For the text-containing cell, return its midpoint in (X, Y) coordinate format. 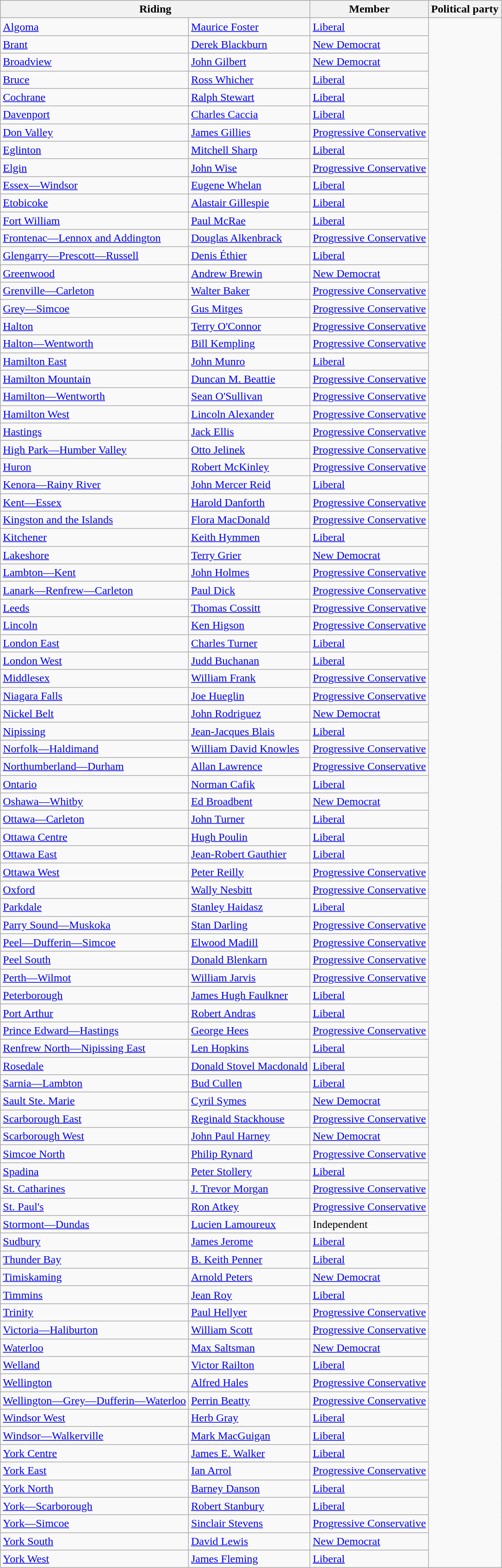
Eugene Whelan (249, 185)
Hugh Poulin (249, 837)
Jean Roy (249, 1295)
Lincoln (94, 626)
Gus Mitges (249, 309)
Mitchell Sharp (249, 150)
Perth—Wilmot (94, 978)
Ottawa Centre (94, 837)
York North (94, 1488)
Niagara Falls (94, 696)
Scarborough West (94, 1136)
Ottawa West (94, 872)
Donald Blenkarn (249, 960)
York South (94, 1541)
Judd Buchanan (249, 661)
London East (94, 643)
Philip Rynard (249, 1154)
Sarnia—Lambton (94, 1084)
Peel South (94, 960)
Ontario (94, 784)
Brant (94, 44)
Ottawa—Carleton (94, 819)
Douglas Alkenbrack (249, 238)
Wellington—Grey—Dufferin—Waterloo (94, 1401)
William Frank (249, 678)
Denis Éthier (249, 256)
Peterborough (94, 995)
James Hugh Faulkner (249, 995)
Victor Railton (249, 1365)
Norfolk—Haldimand (94, 749)
Trinity (94, 1312)
High Park—Humber Valley (94, 449)
Lanark—Renfrew—Carleton (94, 590)
Lakeshore (94, 555)
Andrew Brewin (249, 273)
Stanley Haidasz (249, 907)
Political party (465, 9)
Grey—Simcoe (94, 309)
James Jerome (249, 1242)
York East (94, 1471)
Ross Whicher (249, 80)
Ralph Stewart (249, 97)
Windsor West (94, 1418)
Peter Reilly (249, 872)
John Holmes (249, 573)
Ken Higson (249, 626)
Harold Danforth (249, 502)
Etobicoke (94, 203)
Renfrew North—Nipissing East (94, 1048)
Kent—Essex (94, 502)
Keith Hymmen (249, 538)
Hamilton West (94, 414)
Peel—Dufferin—Simcoe (94, 942)
Donald Stovel Macdonald (249, 1066)
William David Knowles (249, 749)
Hastings (94, 432)
Herb Gray (249, 1418)
Waterloo (94, 1348)
Don Valley (94, 132)
Prince Edward—Hastings (94, 1030)
Perrin Beatty (249, 1401)
Wellington (94, 1383)
Essex—Windsor (94, 185)
Terry O'Connor (249, 326)
George Hees (249, 1030)
Grenville—Carleton (94, 291)
Barney Danson (249, 1488)
Port Arthur (94, 1013)
Derek Blackburn (249, 44)
York—Simcoe (94, 1524)
Walter Baker (249, 291)
James Fleming (249, 1559)
Thunder Bay (94, 1259)
Robert Andras (249, 1013)
Northumberland—Durham (94, 766)
Arnold Peters (249, 1277)
Glengarry—Prescott—Russell (94, 256)
John Gilbert (249, 62)
Kingston and the Islands (94, 520)
Flora MacDonald (249, 520)
Bud Cullen (249, 1084)
B. Keith Penner (249, 1259)
Elgin (94, 167)
Member (369, 9)
Oshawa—Whitby (94, 802)
John Mercer Reid (249, 484)
Max Saltsman (249, 1348)
John Rodriguez (249, 713)
Cochrane (94, 97)
Paul Hellyer (249, 1312)
Timmins (94, 1295)
Fort William (94, 221)
Hamilton—Wentworth (94, 397)
Huron (94, 467)
Duncan M. Beattie (249, 379)
Norman Cafik (249, 784)
Simcoe North (94, 1154)
Davenport (94, 115)
Otto Jelinek (249, 449)
Joe Hueglin (249, 696)
Windsor—Walkerville (94, 1436)
Cyril Symes (249, 1101)
Greenwood (94, 273)
James E. Walker (249, 1453)
Robert Stanbury (249, 1506)
Victoria—Haliburton (94, 1330)
Thomas Cossitt (249, 608)
Maurice Foster (249, 27)
Ron Atkey (249, 1207)
William Jarvis (249, 978)
Lambton—Kent (94, 573)
Ed Broadbent (249, 802)
York Centre (94, 1453)
Hamilton Mountain (94, 379)
Kenora—Rainy River (94, 484)
Elwood Madill (249, 942)
York West (94, 1559)
John Wise (249, 167)
David Lewis (249, 1541)
Bill Kempling (249, 344)
Independent (369, 1224)
William Scott (249, 1330)
Allan Lawrence (249, 766)
Ian Arrol (249, 1471)
Frontenac—Lennox and Addington (94, 238)
London West (94, 661)
John Munro (249, 361)
Broadview (94, 62)
Sean O'Sullivan (249, 397)
Jean-Robert Gauthier (249, 855)
Paul McRae (249, 221)
J. Trevor Morgan (249, 1189)
Parry Sound—Muskoka (94, 925)
Reginald Stackhouse (249, 1119)
Alfred Hales (249, 1383)
Robert McKinley (249, 467)
Timiskaming (94, 1277)
Sudbury (94, 1242)
St. Paul's (94, 1207)
Peter Stollery (249, 1171)
Leeds (94, 608)
John Turner (249, 819)
Algoma (94, 27)
Scarborough East (94, 1119)
Terry Grier (249, 555)
Nickel Belt (94, 713)
Charles Turner (249, 643)
Riding (155, 9)
Rosedale (94, 1066)
Halton—Wentworth (94, 344)
Mark MacGuigan (249, 1436)
Alastair Gillespie (249, 203)
Wally Nesbitt (249, 890)
Lucien Lamoureux (249, 1224)
Stormont—Dundas (94, 1224)
Ottawa East (94, 855)
Jean-Jacques Blais (249, 731)
Middlesex (94, 678)
Parkdale (94, 907)
Paul Dick (249, 590)
Sinclair Stevens (249, 1524)
James Gillies (249, 132)
Charles Caccia (249, 115)
Len Hopkins (249, 1048)
Eglinton (94, 150)
Nipissing (94, 731)
Sault Ste. Marie (94, 1101)
Welland (94, 1365)
St. Catharines (94, 1189)
Bruce (94, 80)
Halton (94, 326)
Spadina (94, 1171)
Stan Darling (249, 925)
Jack Ellis (249, 432)
York—Scarborough (94, 1506)
Hamilton East (94, 361)
Oxford (94, 890)
Kitchener (94, 538)
John Paul Harney (249, 1136)
Lincoln Alexander (249, 414)
